Provide the [x, y] coordinate of the cell's center where the given text is located.  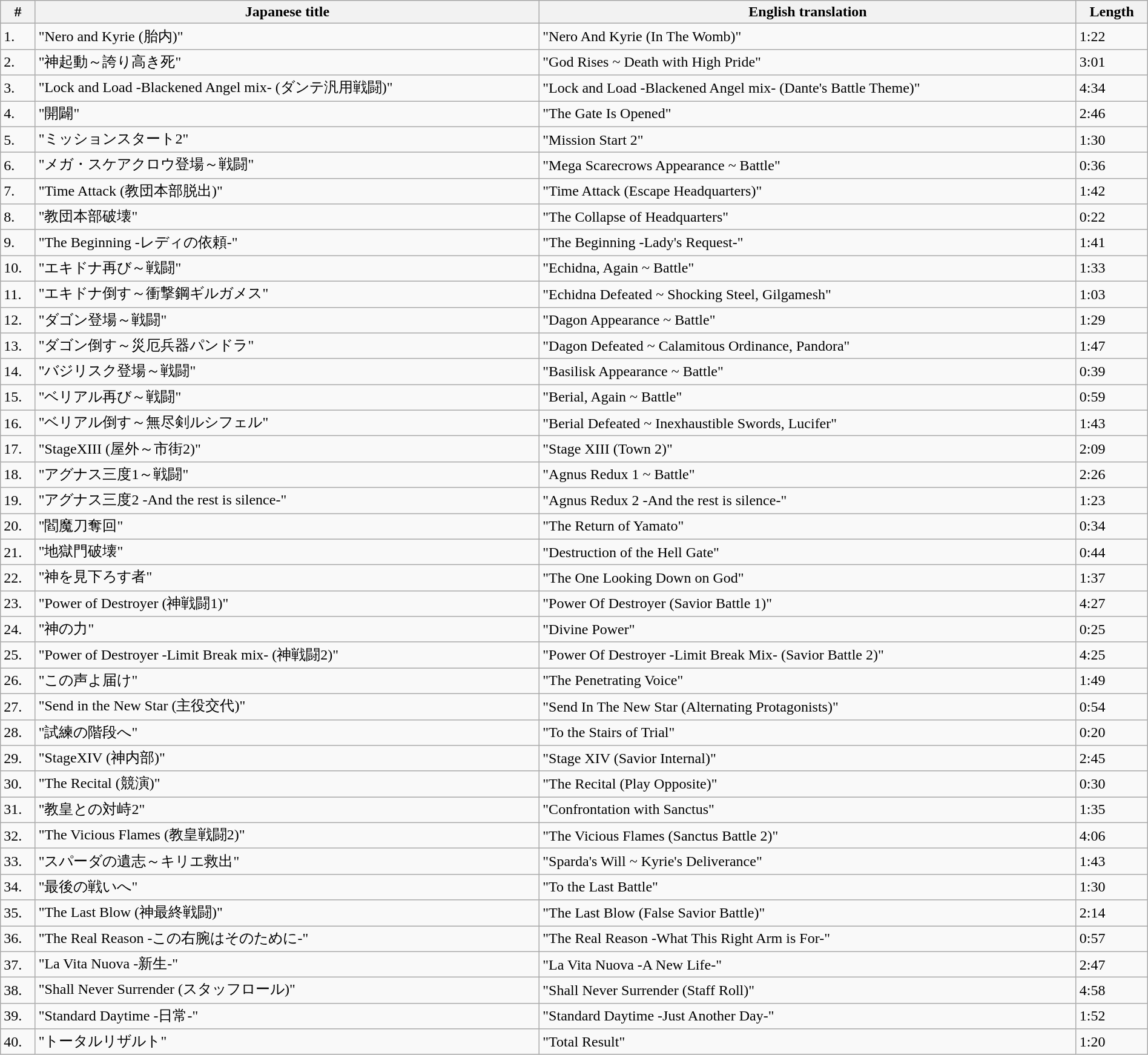
3. [18, 88]
13. [18, 346]
2. [18, 62]
"この声よ届け" [287, 681]
"Divine Power" [808, 630]
"The Penetrating Voice" [808, 681]
"The Recital (Play Opposite)" [808, 784]
"The Vicious Flames (教皇戦闘2)" [287, 836]
28. [18, 733]
18. [18, 475]
25. [18, 655]
23. [18, 603]
0:22 [1112, 217]
"Send In The New Star (Alternating Protagonists)" [808, 706]
English translation [808, 12]
"メガ・スケアクロウ登場～戦闘" [287, 166]
20. [18, 527]
"StageXIII (屋外～市街2)" [287, 449]
0:25 [1112, 630]
2:09 [1112, 449]
"Power of Destroyer -Limit Break mix- (神戦闘2)" [287, 655]
2:47 [1112, 964]
"神起動～誇り高き死" [287, 62]
2:45 [1112, 758]
"エキドナ倒す～衝撃鋼ギルガメス" [287, 294]
0:54 [1112, 706]
"Agnus Redux 1 ~ Battle" [808, 475]
"開闢" [287, 114]
36. [18, 939]
1:35 [1112, 810]
4. [18, 114]
4:58 [1112, 991]
"Nero And Kyrie (In The Womb)" [808, 36]
0:20 [1112, 733]
"La Vita Nuova -A New Life-" [808, 964]
"Confrontation with Sanctus" [808, 810]
1:37 [1112, 578]
7. [18, 191]
"To the Stairs of Trial" [808, 733]
29. [18, 758]
1:41 [1112, 242]
15. [18, 397]
1:33 [1112, 269]
1:29 [1112, 320]
2:14 [1112, 913]
"Dagon Appearance ~ Battle" [808, 320]
21. [18, 552]
1:23 [1112, 500]
"神の力" [287, 630]
11. [18, 294]
"Dagon Defeated ~ Calamitous Ordinance, Pandora" [808, 346]
"Mega Scarecrows Appearance ~ Battle" [808, 166]
"スパーダの遺志～キリエ救出" [287, 861]
40. [18, 1042]
"試練の階段へ" [287, 733]
35. [18, 913]
"Time Attack (教団本部脱出)" [287, 191]
"Stage XIII (Town 2)" [808, 449]
"地獄門破壊" [287, 552]
17. [18, 449]
30. [18, 784]
"The Real Reason -What This Right Arm is For-" [808, 939]
"Send in the New Star (主役交代)" [287, 706]
"最後の戦いへ" [287, 887]
"The One Looking Down on God" [808, 578]
32. [18, 836]
1:20 [1112, 1042]
"The Gate Is Opened" [808, 114]
"ダゴン登場～戦闘" [287, 320]
"ベリアル再び～戦闘" [287, 397]
"アグナス三度2 -And the rest is silence-" [287, 500]
"Destruction of the Hell Gate" [808, 552]
"The Real Reason -この右腕はそのために-" [287, 939]
0:36 [1112, 166]
"神を見下ろす者" [287, 578]
1. [18, 36]
2:46 [1112, 114]
"Total Result" [808, 1042]
0:30 [1112, 784]
1:42 [1112, 191]
"Time Attack (Escape Headquarters)" [808, 191]
"Shall Never Surrender (スタッフロール)" [287, 991]
10. [18, 269]
"アグナス三度1～戦闘" [287, 475]
34. [18, 887]
1:47 [1112, 346]
4:27 [1112, 603]
8. [18, 217]
"Power of Destroyer (神戦闘1)" [287, 603]
0:34 [1112, 527]
4:25 [1112, 655]
"The Return of Yamato" [808, 527]
"トータルリザルト" [287, 1042]
"The Recital (競演)" [287, 784]
"The Vicious Flames (Sanctus Battle 2)" [808, 836]
16. [18, 423]
12. [18, 320]
"Berial Defeated ~ Inexhaustible Swords, Lucifer" [808, 423]
"The Last Blow (神最終戦闘)" [287, 913]
4:34 [1112, 88]
"StageXIV (神内部)" [287, 758]
"Shall Never Surrender (Staff Roll)" [808, 991]
22. [18, 578]
1:49 [1112, 681]
"Sparda's Will ~ Kyrie's Deliverance" [808, 861]
5. [18, 139]
24. [18, 630]
19. [18, 500]
"Standard Daytime -Just Another Day-" [808, 1016]
39. [18, 1016]
37. [18, 964]
2:26 [1112, 475]
"Standard Daytime -日常-" [287, 1016]
"The Collapse of Headquarters" [808, 217]
# [18, 12]
1:03 [1112, 294]
"The Beginning -レディの依頼-" [287, 242]
"Lock and Load -Blackened Angel mix- (ダンテ汎用戦闘)" [287, 88]
"Nero and Kyrie (胎内)" [287, 36]
"バジリスク登場～戦闘" [287, 372]
0:44 [1112, 552]
0:57 [1112, 939]
0:39 [1112, 372]
"エキドナ再び～戦闘" [287, 269]
9. [18, 242]
Length [1112, 12]
"Agnus Redux 2 -And the rest is silence-" [808, 500]
1:22 [1112, 36]
14. [18, 372]
Japanese title [287, 12]
"教団本部破壊" [287, 217]
33. [18, 861]
"Stage XIV (Savior Internal)" [808, 758]
"God Rises ~ Death with High Pride" [808, 62]
"Echidna Defeated ~ Shocking Steel, Gilgamesh" [808, 294]
"Berial, Again ~ Battle" [808, 397]
"教皇との対峙2" [287, 810]
"Power Of Destroyer (Savior Battle 1)" [808, 603]
0:59 [1112, 397]
26. [18, 681]
"Echidna, Again ~ Battle" [808, 269]
"ミッションスタート2" [287, 139]
"The Beginning -Lady's Request-" [808, 242]
27. [18, 706]
"La Vita Nuova -新生-" [287, 964]
"ダゴン倒す～災厄兵器パンドラ" [287, 346]
"The Last Blow (False Savior Battle)" [808, 913]
3:01 [1112, 62]
"ベリアル倒す～無尽剣ルシフェル" [287, 423]
6. [18, 166]
"Mission Start 2" [808, 139]
"閻魔刀奪回" [287, 527]
"Basilisk Appearance ~ Battle" [808, 372]
4:06 [1112, 836]
31. [18, 810]
"To the Last Battle" [808, 887]
1:52 [1112, 1016]
"Power Of Destroyer -Limit Break Mix- (Savior Battle 2)" [808, 655]
38. [18, 991]
"Lock and Load -Blackened Angel mix- (Dante's Battle Theme)" [808, 88]
